Return the (X, Y) coordinate for the center point of the cell that contains the specified text.  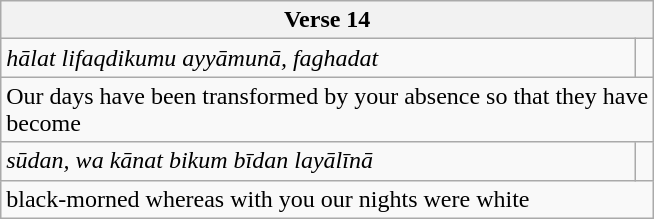
black-morned whereas with you our nights were white (328, 199)
hālat lifaqdikumu ayyāmunā, faghadat (318, 58)
sūdan, wa kānat bikum bīdan layālīnā (318, 161)
Our days have been transformed by your absence so that they havebecome (328, 110)
Verse 14 (328, 20)
